Pinpoint the cell where the given text exists, returning its (x, y) midpoint coordinate. 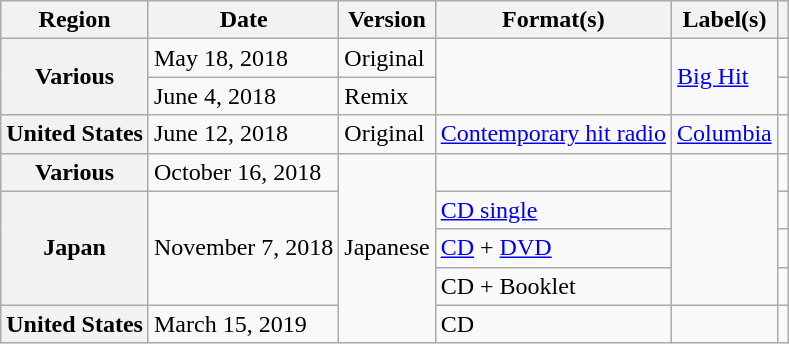
Date (243, 20)
Japanese (387, 248)
Region (75, 20)
November 7, 2018 (243, 248)
Remix (387, 96)
Format(s) (553, 20)
June 4, 2018 (243, 96)
CD + Booklet (553, 286)
June 12, 2018 (243, 134)
Big Hit (725, 77)
Columbia (725, 134)
May 18, 2018 (243, 58)
Version (387, 20)
Japan (75, 248)
Contemporary hit radio (553, 134)
CD (553, 324)
Label(s) (725, 20)
CD + DVD (553, 248)
CD single (553, 210)
October 16, 2018 (243, 172)
March 15, 2019 (243, 324)
